From the cell containing the given text, extract its center point as [X, Y] coordinate. 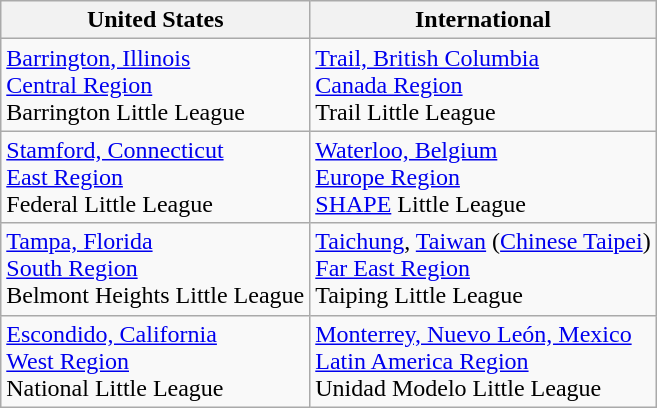
Taichung, Taiwan (Chinese Taipei)Far East RegionTaiping Little League [483, 269]
Waterloo, BelgiumEurope RegionSHAPE Little League [483, 177]
Monterrey, Nuevo León, MexicoLatin America RegionUnidad Modelo Little League [483, 361]
Barrington, IllinoisCentral RegionBarrington Little League [156, 85]
Tampa, FloridaSouth RegionBelmont Heights Little League [156, 269]
International [483, 20]
United States [156, 20]
Escondido, CaliforniaWest RegionNational Little League [156, 361]
Stamford, ConnecticutEast RegionFederal Little League [156, 177]
Trail, British Columbia Canada RegionTrail Little League [483, 85]
